Provide the (X, Y) coordinate of the cell's center where the given text is located.  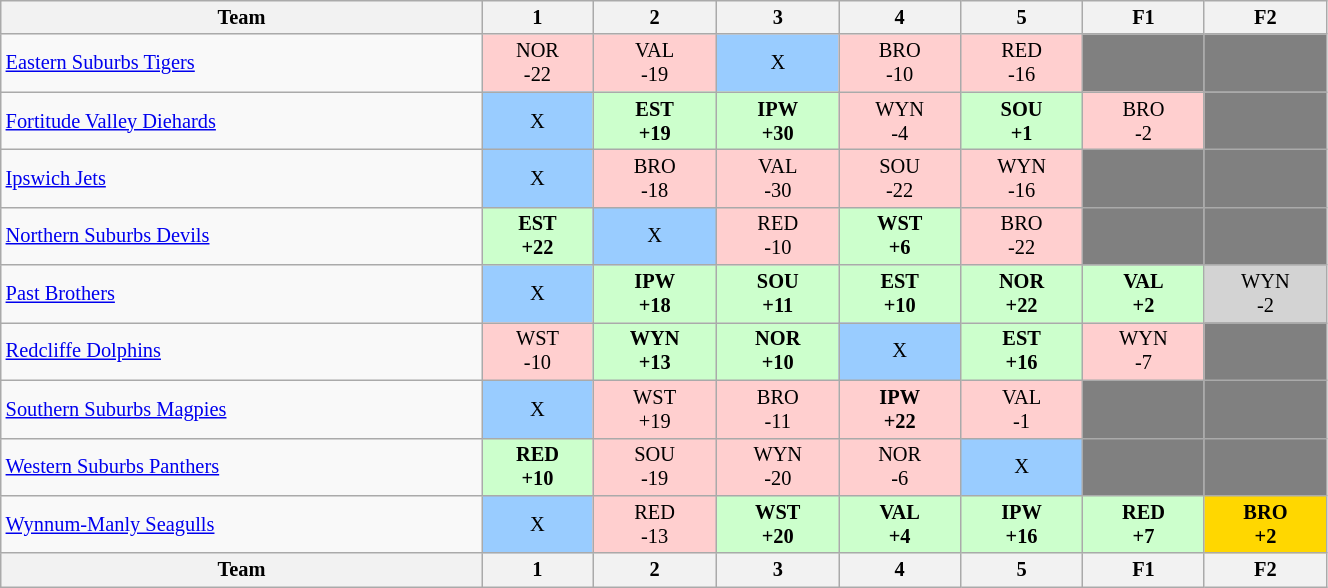
IPW+22 (900, 409)
BRO-18 (654, 178)
NOR-22 (537, 63)
VAL+2 (1144, 294)
VAL-30 (778, 178)
BRO-2 (1144, 121)
SOU+11 (778, 294)
RED+7 (1144, 524)
SOU-22 (900, 178)
WST+6 (900, 236)
Redcliffe Dolphins (242, 351)
Wynnum-Manly Seagulls (242, 524)
WYN-4 (900, 121)
BRO-11 (778, 409)
EST+22 (537, 236)
Western Suburbs Panthers (242, 467)
RED-10 (778, 236)
WYN-16 (1022, 178)
Ipswich Jets (242, 178)
BRO-22 (1022, 236)
Eastern Suburbs Tigers (242, 63)
BRO+2 (1265, 524)
WST+19 (654, 409)
SOU-19 (654, 467)
IPW+16 (1022, 524)
IPW+30 (778, 121)
RED-13 (654, 524)
BRO-10 (900, 63)
WST-10 (537, 351)
EST+16 (1022, 351)
WYN-20 (778, 467)
RED-16 (1022, 63)
VAL-19 (654, 63)
WST+20 (778, 524)
WYN+13 (654, 351)
EST+19 (654, 121)
IPW+18 (654, 294)
NOR+22 (1022, 294)
Southern Suburbs Magpies (242, 409)
NOR-6 (900, 467)
VAL+4 (900, 524)
EST+10 (900, 294)
Fortitude Valley Diehards (242, 121)
SOU+1 (1022, 121)
VAL-1 (1022, 409)
WYN-7 (1144, 351)
Past Brothers (242, 294)
NOR+10 (778, 351)
Northern Suburbs Devils (242, 236)
RED+10 (537, 467)
WYN-2 (1265, 294)
